Search for the cell housing the specified text and yield its [X, Y] center coordinate. 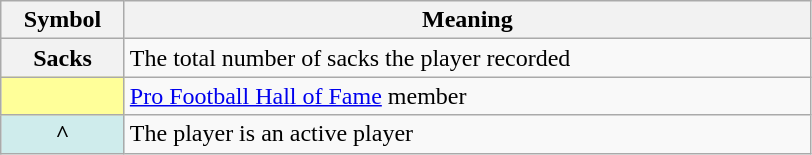
The player is an active player [467, 134]
Meaning [467, 20]
The total number of sacks the player recorded [467, 58]
^ [63, 134]
Symbol [63, 20]
Sacks [63, 58]
Pro Football Hall of Fame member [467, 96]
